Locate the cell with the specified text and output its (X, Y) center coordinate. 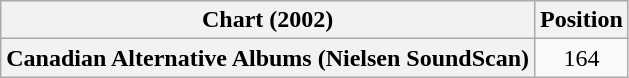
164 (582, 58)
Position (582, 20)
Canadian Alternative Albums (Nielsen SoundScan) (268, 58)
Chart (2002) (268, 20)
